Detect which cell encompasses the target text, then output its [x, y] center coordinate. 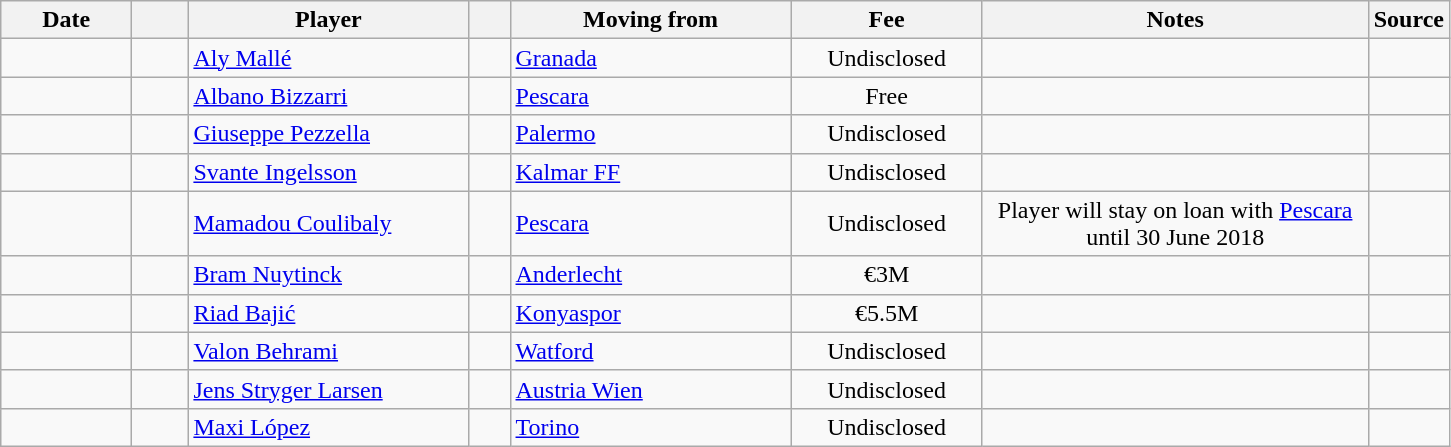
Palermo [650, 134]
Konyaspor [650, 313]
Valon Behrami [328, 351]
Moving from [650, 20]
Torino [650, 427]
Kalmar FF [650, 172]
Anderlecht [650, 275]
Player [328, 20]
Mamadou Coulibaly [328, 224]
Player will stay on loan with Pescara until 30 June 2018 [1175, 224]
Free [886, 96]
Fee [886, 20]
Date [66, 20]
Aly Mallé [328, 58]
Jens Stryger Larsen [328, 389]
Notes [1175, 20]
Source [1408, 20]
€5.5M [886, 313]
Svante Ingelsson [328, 172]
Bram Nuytinck [328, 275]
Granada [650, 58]
Austria Wien [650, 389]
Giuseppe Pezzella [328, 134]
Albano Bizzarri [328, 96]
Maxi López [328, 427]
€3M [886, 275]
Watford [650, 351]
Riad Bajić [328, 313]
